Pinpoint the cell where the given text exists, returning its (X, Y) midpoint coordinate. 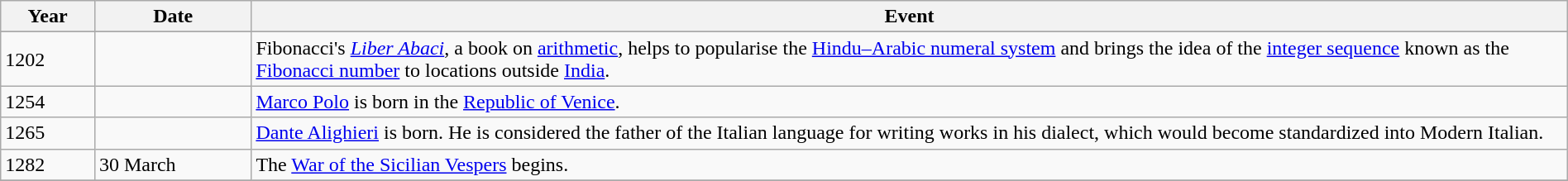
Date (172, 17)
Year (48, 17)
1202 (48, 60)
1265 (48, 133)
Event (910, 17)
30 March (172, 164)
1254 (48, 102)
1282 (48, 164)
The War of the Sicilian Vespers begins. (910, 164)
Marco Polo is born in the Republic of Venice. (910, 102)
